Find where the given text appears and provide that cell's center as [x, y] coordinate. 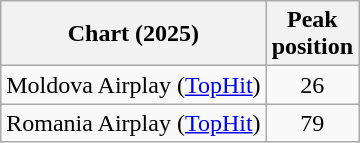
26 [312, 85]
Moldova Airplay (TopHit) [134, 85]
Chart (2025) [134, 34]
79 [312, 123]
Romania Airplay (TopHit) [134, 123]
Peakposition [312, 34]
